Return (X, Y) of the center of cell containing provided text 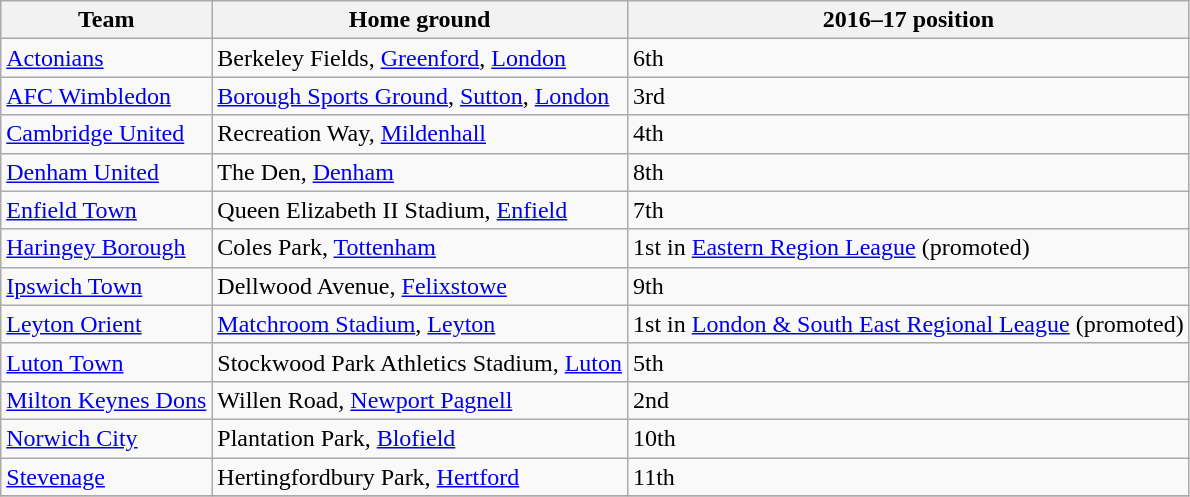
Luton Town (106, 362)
Plantation Park, Blofield (420, 438)
2016–17 position (909, 20)
Matchroom Stadium, Leyton (420, 324)
Denham United (106, 172)
Leyton Orient (106, 324)
Stevenage (106, 477)
Stockwood Park Athletics Stadium, Luton (420, 362)
5th (909, 362)
Borough Sports Ground, Sutton, London (420, 96)
1st in Eastern Region League (promoted) (909, 248)
Cambridge United (106, 134)
Coles Park, Tottenham (420, 248)
10th (909, 438)
Queen Elizabeth II Stadium, Enfield (420, 210)
Willen Road, Newport Pagnell (420, 400)
Recreation Way, Mildenhall (420, 134)
Ipswich Town (106, 286)
1st in London & South East Regional League (promoted) (909, 324)
2nd (909, 400)
Hertingfordbury Park, Hertford (420, 477)
7th (909, 210)
Berkeley Fields, Greenford, London (420, 58)
8th (909, 172)
4th (909, 134)
Enfield Town (106, 210)
Team (106, 20)
Milton Keynes Dons (106, 400)
AFC Wimbledon (106, 96)
Norwich City (106, 438)
3rd (909, 96)
Dellwood Avenue, Felixstowe (420, 286)
11th (909, 477)
6th (909, 58)
9th (909, 286)
The Den, Denham (420, 172)
Haringey Borough (106, 248)
Actonians (106, 58)
Home ground (420, 20)
